Return (X, Y) of the center of cell containing provided text 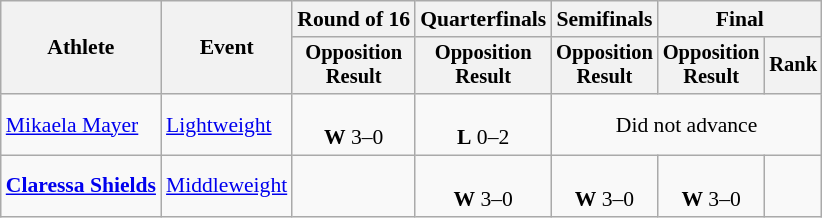
Mikaela Mayer (81, 124)
Did not advance (686, 124)
Middleweight (226, 186)
Final (740, 19)
Semifinals (604, 19)
Athlete (81, 48)
Round of 16 (354, 19)
Rank (793, 66)
Event (226, 48)
L 0–2 (483, 124)
Claressa Shields (81, 186)
Lightweight (226, 124)
Quarterfinals (483, 19)
